Search for the cell housing the specified text and yield its (X, Y) center coordinate. 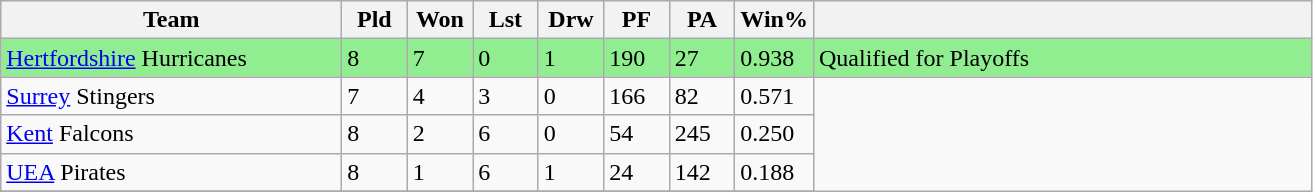
Qualified for Playoffs (1062, 58)
UEA Pirates (172, 172)
190 (637, 58)
4 (440, 96)
0.250 (774, 134)
Hertfordshire Hurricanes (172, 58)
Kent Falcons (172, 134)
Win% (774, 20)
24 (637, 172)
3 (506, 96)
142 (702, 172)
Lst (506, 20)
2 (440, 134)
PF (637, 20)
PA (702, 20)
27 (702, 58)
166 (637, 96)
Team (172, 20)
Pld (375, 20)
0.938 (774, 58)
Won (440, 20)
82 (702, 96)
0.188 (774, 172)
54 (637, 134)
Surrey Stingers (172, 96)
245 (702, 134)
Drw (571, 20)
0.571 (774, 96)
